Scan for the cell matching the given text and deliver its [x, y] coordinate at center. 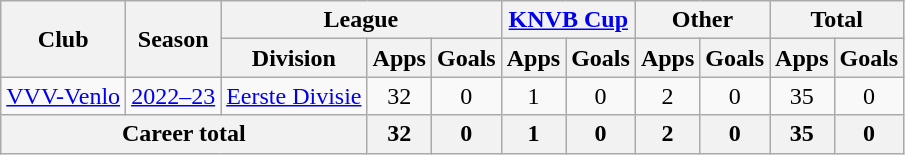
KNVB Cup [568, 20]
Season [174, 39]
League [362, 20]
Career total [184, 134]
2022–23 [174, 96]
Club [64, 39]
Other [702, 20]
Total [837, 20]
Division [294, 58]
VVV-Venlo [64, 96]
Eerste Divisie [294, 96]
